Find where the given text appears and provide that cell's center as [x, y] coordinate. 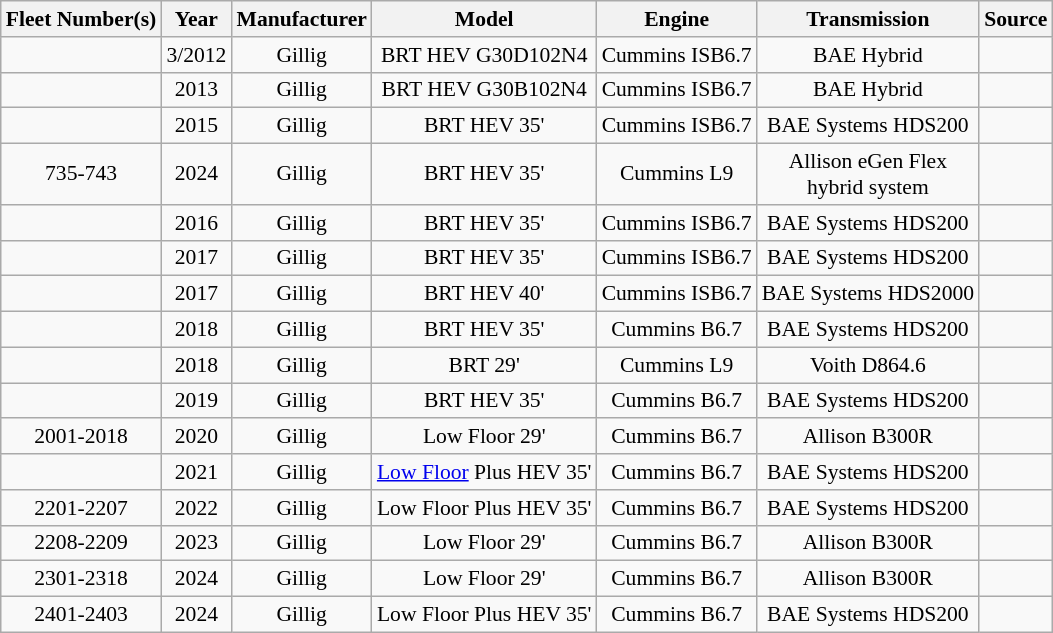
Model [484, 19]
2208-2209 [82, 543]
BRT 29' [484, 365]
BRT HEV G30D102N4 [484, 55]
2001-2018 [82, 437]
Fleet Number(s) [82, 19]
Engine [677, 19]
2201-2207 [82, 508]
2401-2403 [82, 615]
Source [1016, 19]
BAE Systems HDS2000 [868, 294]
3/2012 [196, 55]
Year [196, 19]
Allison eGen Flexhybrid system [868, 174]
2020 [196, 437]
BRT HEV 40' [484, 294]
2013 [196, 90]
2301-2318 [82, 579]
2019 [196, 401]
2023 [196, 543]
Voith D864.6 [868, 365]
Transmission [868, 19]
2022 [196, 508]
Manufacturer [301, 19]
2015 [196, 126]
2021 [196, 472]
735-743 [82, 174]
2016 [196, 223]
BRT HEV G30B102N4 [484, 90]
